Search for the cell housing the specified text and yield its [X, Y] center coordinate. 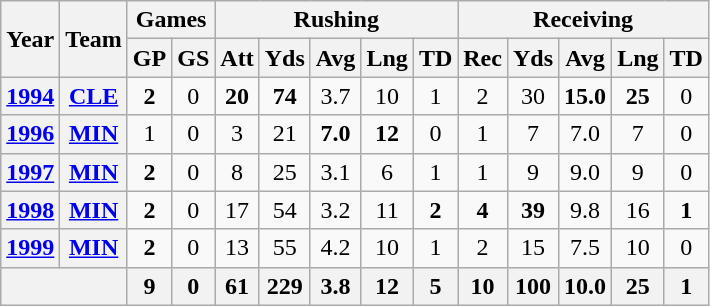
GS [194, 58]
3.7 [336, 96]
9.8 [586, 210]
1998 [30, 210]
20 [237, 96]
15 [532, 248]
Rec [483, 58]
Games [170, 20]
1997 [30, 172]
16 [638, 210]
7.5 [586, 248]
Rushing [336, 20]
15.0 [586, 96]
74 [284, 96]
3.8 [336, 286]
229 [284, 286]
Year [30, 39]
3.2 [336, 210]
Receiving [584, 20]
30 [532, 96]
Team [94, 39]
4 [483, 210]
5 [435, 286]
39 [532, 210]
21 [284, 134]
GP [149, 58]
54 [284, 210]
17 [237, 210]
55 [284, 248]
61 [237, 286]
9.0 [586, 172]
1996 [30, 134]
1999 [30, 248]
6 [387, 172]
3.1 [336, 172]
CLE [94, 96]
3 [237, 134]
8 [237, 172]
Att [237, 58]
1994 [30, 96]
10.0 [586, 286]
100 [532, 286]
11 [387, 210]
13 [237, 248]
4.2 [336, 248]
